Capture the cell that displays the provided text and extract its (X, Y) central coordinate. 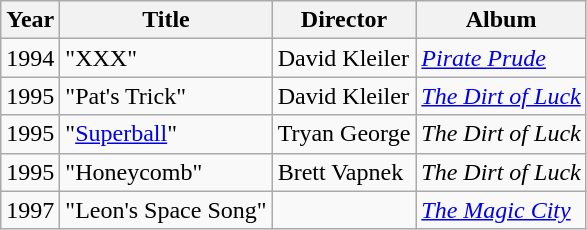
"Honeycomb" (166, 172)
Tryan George (344, 134)
Title (166, 20)
Brett Vapnek (344, 172)
1997 (30, 210)
Pirate Prude (501, 58)
"XXX" (166, 58)
The Magic City (501, 210)
"Leon's Space Song" (166, 210)
"Superball" (166, 134)
Album (501, 20)
1994 (30, 58)
"Pat's Trick" (166, 96)
Director (344, 20)
Year (30, 20)
